Capture the cell that displays the provided text and extract its (x, y) central coordinate. 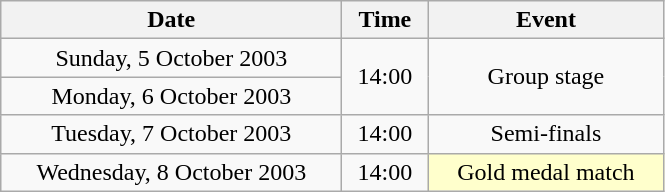
Semi-finals (546, 134)
Monday, 6 October 2003 (172, 96)
Tuesday, 7 October 2003 (172, 134)
Wednesday, 8 October 2003 (172, 172)
Group stage (546, 77)
Event (546, 20)
Gold medal match (546, 172)
Sunday, 5 October 2003 (172, 58)
Time (385, 20)
Date (172, 20)
